Search for the cell housing the specified text and yield its [X, Y] center coordinate. 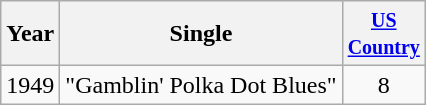
Year [30, 34]
8 [384, 85]
"Gamblin' Polka Dot Blues" [201, 85]
Single [201, 34]
1949 [30, 85]
US Country [384, 34]
